Return [x, y] of the center of cell containing provided text 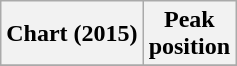
Peakposition [189, 34]
Chart (2015) [72, 34]
